Extract the [X, Y] coordinate from the center of the cell holding the provided text.  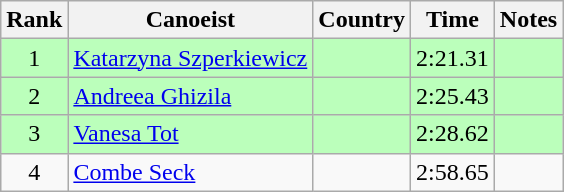
4 [34, 172]
2:58.65 [453, 172]
1 [34, 58]
2:28.62 [453, 134]
Notes [528, 20]
3 [34, 134]
Combe Seck [190, 172]
Rank [34, 20]
2:21.31 [453, 58]
Country [362, 20]
Vanesa Tot [190, 134]
Canoeist [190, 20]
Katarzyna Szperkiewicz [190, 58]
2 [34, 96]
2:25.43 [453, 96]
Andreea Ghizila [190, 96]
Time [453, 20]
